Find where the given text appears and provide that cell's center as (X, Y) coordinate. 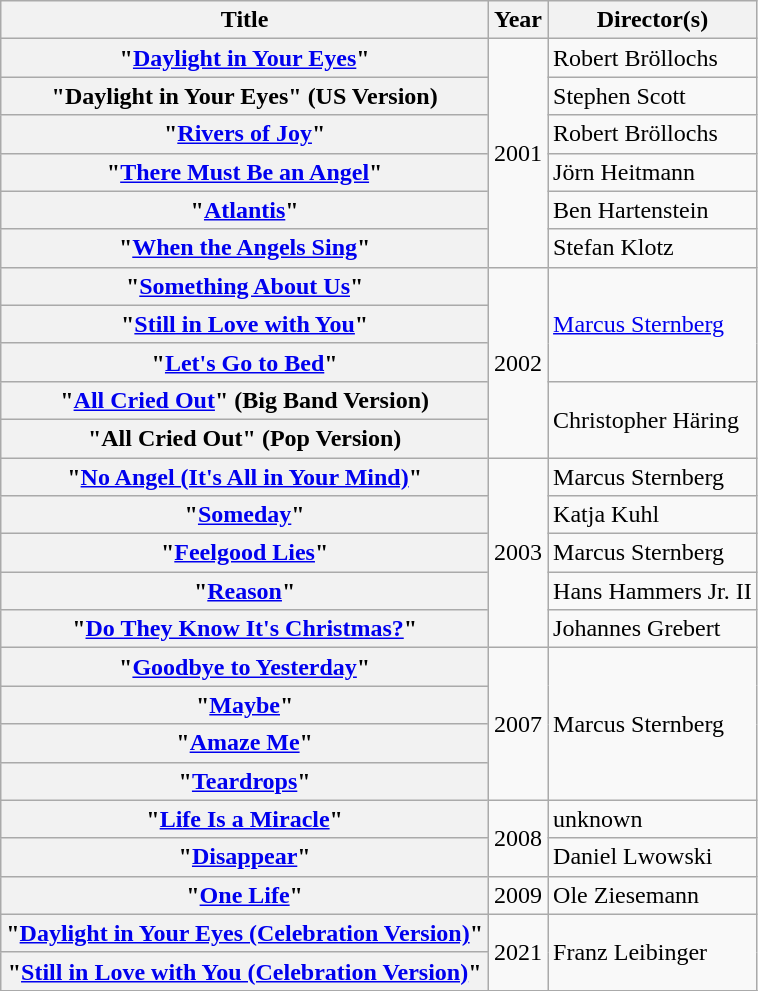
"Let's Go to Bed" (245, 362)
"Still in Love with You (Celebration Version)" (245, 971)
"No Angel (It's All in Your Mind)" (245, 477)
Franz Leibinger (653, 952)
"When the Angels Sing" (245, 248)
Ben Hartenstein (653, 210)
"Maybe" (245, 705)
"There Must Be an Angel" (245, 172)
2001 (518, 153)
"All Cried Out" (Pop Version) (245, 438)
2008 (518, 838)
"Do They Know It's Christmas?" (245, 629)
"Something About Us" (245, 286)
Katja Kuhl (653, 515)
"Someday" (245, 515)
"Disappear" (245, 857)
unknown (653, 819)
"All Cried Out" (Big Band Version) (245, 400)
Stefan Klotz (653, 248)
"Still in Love with You" (245, 324)
"Daylight in Your Eyes (Celebration Version)" (245, 933)
Ole Ziesemann (653, 895)
"Life Is a Miracle" (245, 819)
"Daylight in Your Eyes" (US Version) (245, 96)
2002 (518, 362)
Year (518, 20)
Daniel Lwowski (653, 857)
"One Life" (245, 895)
2009 (518, 895)
Johannes Grebert (653, 629)
2003 (518, 553)
"Feelgood Lies" (245, 553)
"Reason" (245, 591)
Jörn Heitmann (653, 172)
Stephen Scott (653, 96)
"Rivers of Joy" (245, 134)
"Goodbye to Yesterday" (245, 667)
Christopher Häring (653, 419)
"Atlantis" (245, 210)
2021 (518, 952)
2007 (518, 724)
"Teardrops" (245, 781)
Title (245, 20)
"Amaze Me" (245, 743)
Hans Hammers Jr. II (653, 591)
Director(s) (653, 20)
"Daylight in Your Eyes" (245, 58)
